Provide the [X, Y] coordinate of the cell's center where the given text is located.  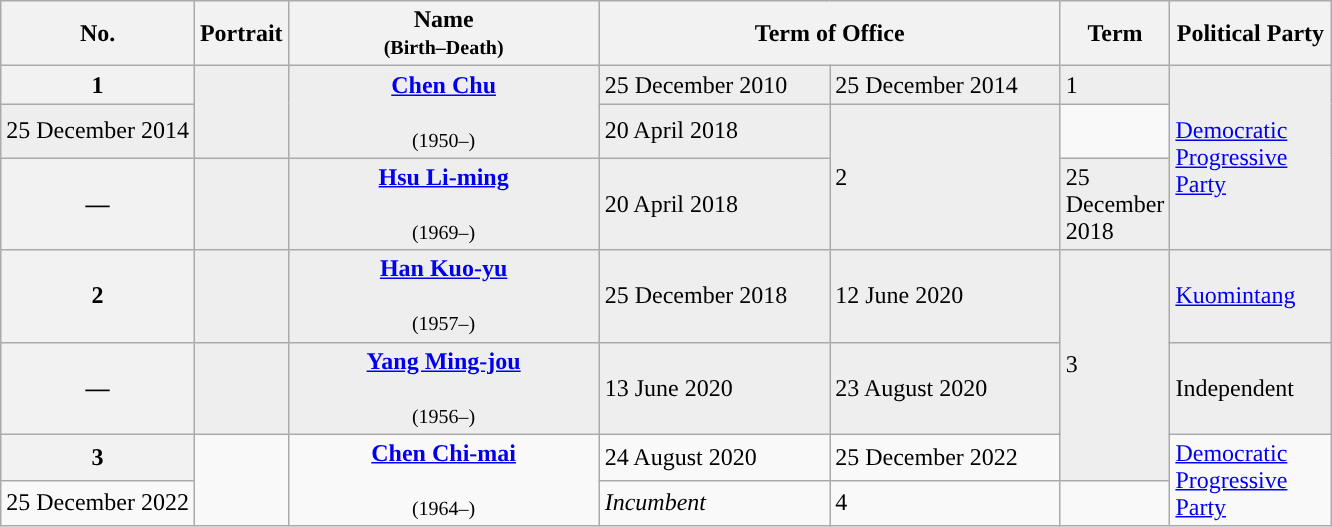
Political Party [1250, 34]
Portrait [241, 34]
4 [946, 503]
Han Kuo-yu(1957–) [444, 296]
Chen Chi-mai(1964–) [444, 480]
25 December 2010 [714, 85]
Yang Ming-jou(1956–) [444, 388]
Kuomintang [1250, 296]
23 August 2020 [946, 388]
Name(Birth–Death) [444, 34]
No. [98, 34]
Independent [1250, 388]
24 August 2020 [714, 457]
12 June 2020 [946, 296]
Hsu Li-ming(1969–) [444, 204]
13 June 2020 [714, 388]
Term [1115, 34]
Incumbent [714, 503]
Chen Chu(1950–) [444, 112]
Term of Office [830, 34]
